For the text-containing cell, return its midpoint in [X, Y] coordinate format. 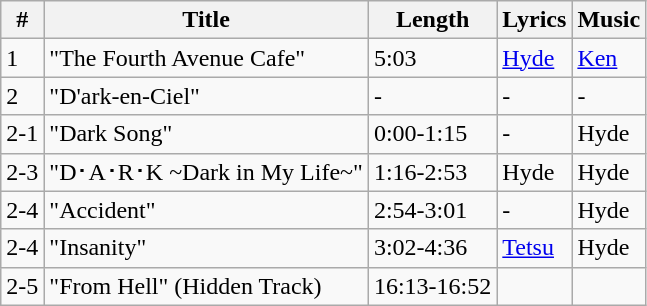
2-3 [22, 172]
1 [22, 58]
"D'ark-en-Ciel" [206, 96]
"D･A･R･K ~Dark in My Life~" [206, 172]
Title [206, 20]
"Accident" [206, 210]
"Dark Song" [206, 134]
Tetsu [534, 248]
Music [609, 20]
"Insanity" [206, 248]
0:00-1:15 [432, 134]
2-1 [22, 134]
16:13-16:52 [432, 286]
Ken [609, 58]
2 [22, 96]
Length [432, 20]
1:16-2:53 [432, 172]
2:54-3:01 [432, 210]
5:03 [432, 58]
"The Fourth Avenue Cafe" [206, 58]
3:02-4:36 [432, 248]
2-5 [22, 286]
Lyrics [534, 20]
# [22, 20]
"From Hell" (Hidden Track) [206, 286]
